Pinpoint the cell where the given text exists, returning its [X, Y] midpoint coordinate. 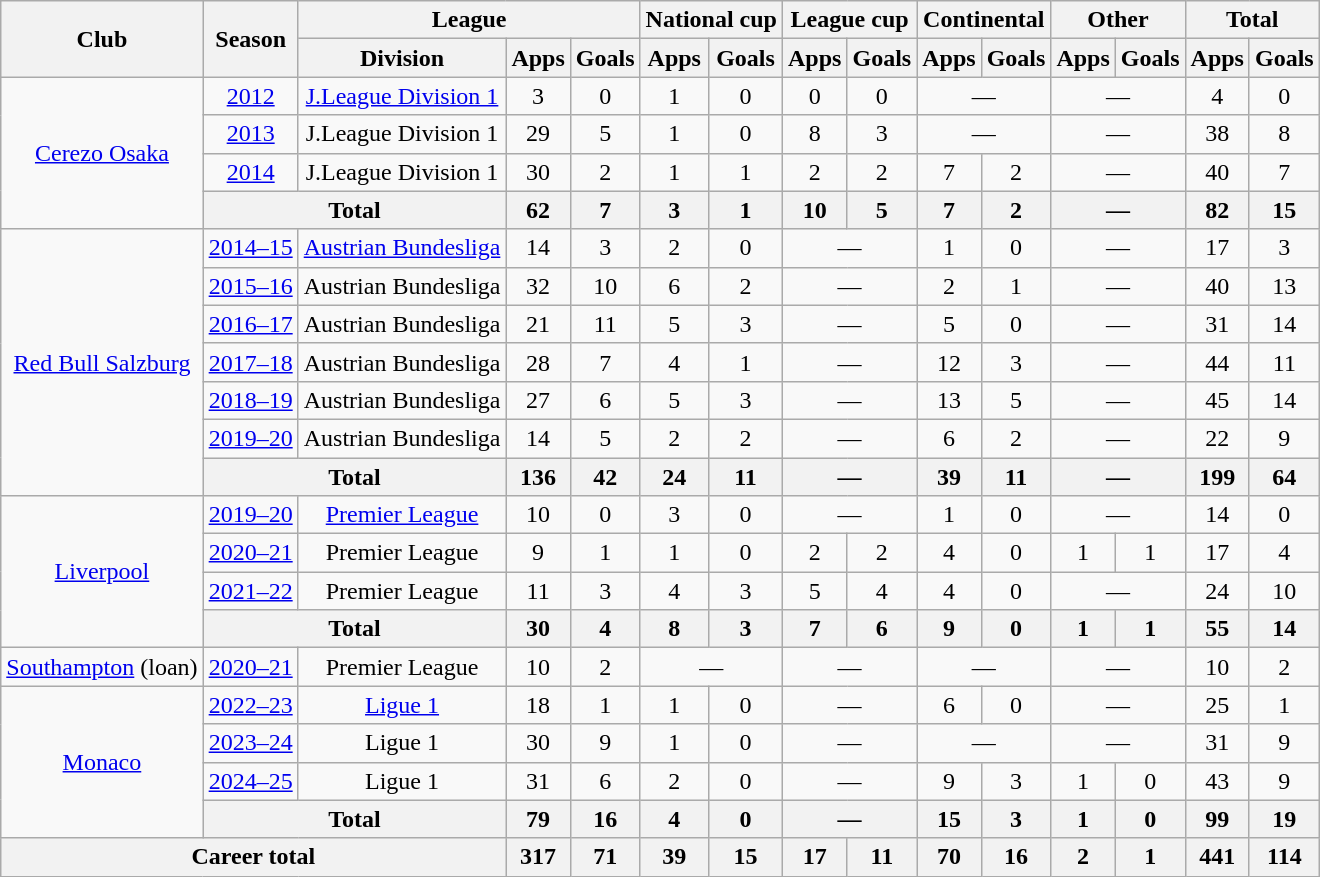
Career total [254, 857]
2013 [250, 134]
70 [949, 857]
42 [605, 477]
55 [1217, 629]
2024–25 [250, 781]
League cup [850, 20]
22 [1217, 438]
2018–19 [250, 400]
317 [538, 857]
Division [402, 58]
62 [538, 210]
21 [538, 324]
19 [1284, 819]
82 [1217, 210]
199 [1217, 477]
Cerezo Osaka [102, 153]
38 [1217, 134]
99 [1217, 819]
43 [1217, 781]
National cup [711, 20]
Continental [984, 20]
2015–16 [250, 286]
2023–24 [250, 743]
Southampton (loan) [102, 667]
12 [949, 362]
64 [1284, 477]
45 [1217, 400]
28 [538, 362]
2016–17 [250, 324]
114 [1284, 857]
2022–23 [250, 705]
2014–15 [250, 248]
18 [538, 705]
Red Bull Salzburg [102, 362]
Club [102, 39]
32 [538, 286]
2012 [250, 96]
League [469, 20]
2021–22 [250, 591]
27 [538, 400]
79 [538, 819]
441 [1217, 857]
2014 [250, 172]
Monaco [102, 762]
25 [1217, 705]
71 [605, 857]
Liverpool [102, 572]
29 [538, 134]
136 [538, 477]
Other [1118, 20]
Season [250, 39]
2017–18 [250, 362]
44 [1217, 362]
